Pinpoint the cell where the given text exists, returning its (X, Y) midpoint coordinate. 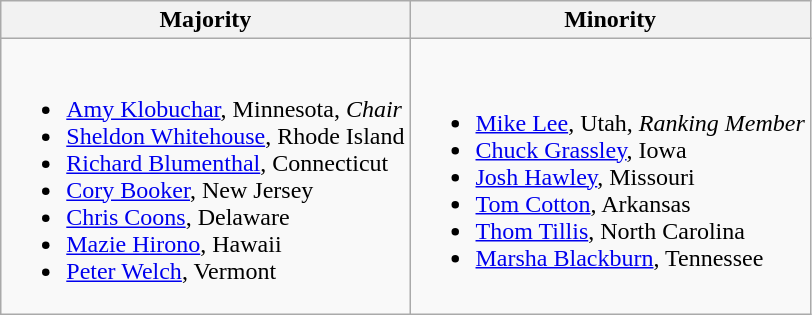
Mike Lee, Utah, Ranking MemberChuck Grassley, IowaJosh Hawley, MissouriTom Cotton, ArkansasThom Tillis, North CarolinaMarsha Blackburn, Tennessee (610, 176)
Majority (206, 20)
Minority (610, 20)
